Output the (x, y) coordinate of the center of the cell containing the given text.  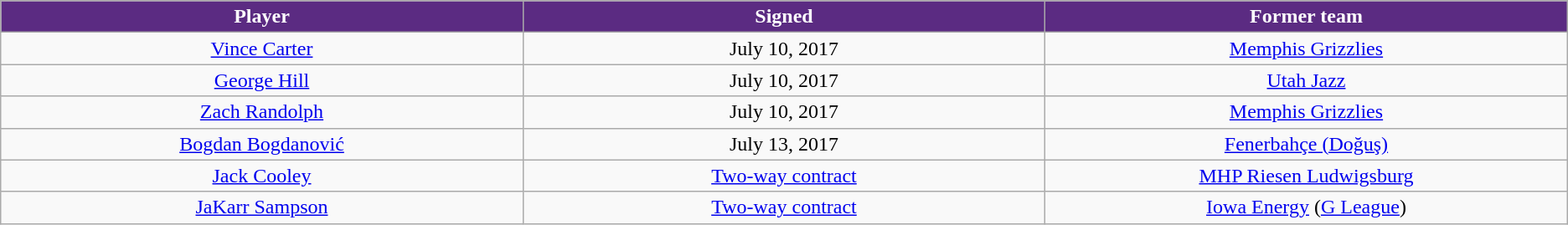
Former team (1307, 17)
JaKarr Sampson (261, 207)
Player (261, 17)
Jack Cooley (261, 176)
Signed (784, 17)
Fenerbahçe (Doğuş) (1307, 144)
Utah Jazz (1307, 80)
MHP Riesen Ludwigsburg (1307, 176)
George Hill (261, 80)
Iowa Energy (G League) (1307, 207)
July 13, 2017 (784, 144)
Vince Carter (261, 49)
Bogdan Bogdanović (261, 144)
Zach Randolph (261, 112)
